Provide the (x, y) coordinate of the cell's center where the given text is located.  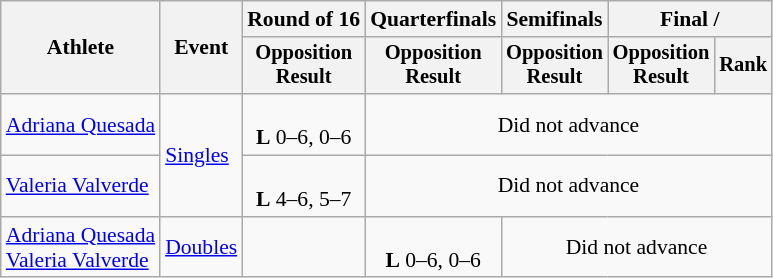
Quarterfinals (433, 19)
Adriana QuesadaValeria Valverde (80, 248)
L 4–6, 5–7 (304, 186)
Final / (690, 19)
Round of 16 (304, 19)
Event (201, 48)
Athlete (80, 48)
Semifinals (554, 19)
Adriana Quesada (80, 124)
Valeria Valverde (80, 186)
Rank (743, 66)
Doubles (201, 248)
Singles (201, 155)
